Find where the given text appears and provide that cell's center as (X, Y) coordinate. 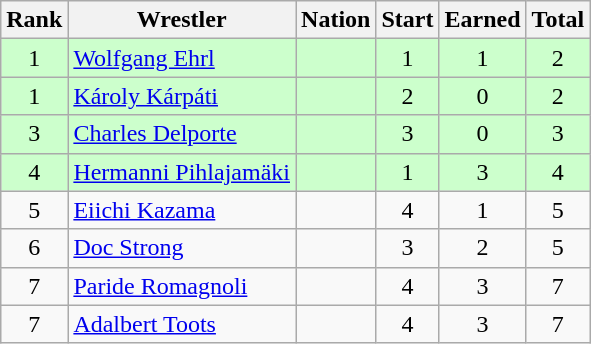
Adalbert Toots (182, 324)
Doc Strong (182, 248)
Károly Kárpáti (182, 96)
Eiichi Kazama (182, 210)
Nation (336, 20)
Wrestler (182, 20)
Paride Romagnoli (182, 286)
Total (558, 20)
Hermanni Pihlajamäki (182, 172)
6 (34, 248)
Start (408, 20)
Wolfgang Ehrl (182, 58)
Charles Delporte (182, 134)
Rank (34, 20)
Earned (482, 20)
